Search for the cell housing the specified text and yield its [X, Y] center coordinate. 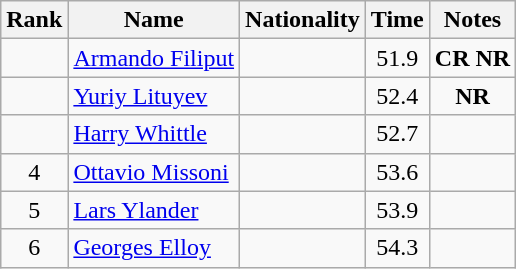
CR NR [472, 58]
51.9 [397, 58]
Nationality [303, 20]
54.3 [397, 248]
Time [397, 20]
53.9 [397, 210]
Georges Elloy [154, 248]
Yuriy Lituyev [154, 96]
Armando Filiput [154, 58]
Rank [34, 20]
Notes [472, 20]
Lars Ylander [154, 210]
53.6 [397, 172]
52.7 [397, 134]
Name [154, 20]
5 [34, 210]
Ottavio Missoni [154, 172]
4 [34, 172]
Harry Whittle [154, 134]
NR [472, 96]
6 [34, 248]
52.4 [397, 96]
